Output the [x, y] coordinate of the center of the cell containing the given text.  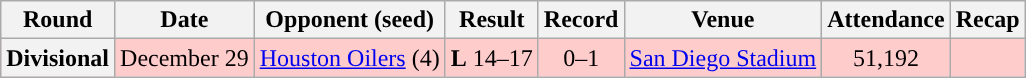
L 14–17 [492, 58]
Record [581, 20]
Houston Oilers (4) [350, 58]
Divisional [58, 58]
0–1 [581, 58]
Opponent (seed) [350, 20]
Recap [988, 20]
Venue [723, 20]
San Diego Stadium [723, 58]
Round [58, 20]
51,192 [886, 58]
Attendance [886, 20]
Result [492, 20]
Date [185, 20]
December 29 [185, 58]
